Extract the [x, y] coordinate from the center of the cell holding the provided text.  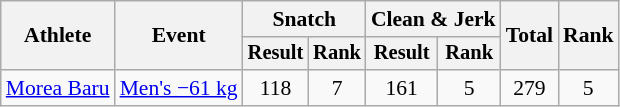
118 [276, 88]
Total [530, 36]
Clean & Jerk [434, 19]
279 [530, 88]
7 [337, 88]
161 [402, 88]
Snatch [304, 19]
Morea Baru [58, 88]
Men's −61 kg [179, 88]
Athlete [58, 36]
Event [179, 36]
